Scan for the cell matching the given text and deliver its (x, y) coordinate at center. 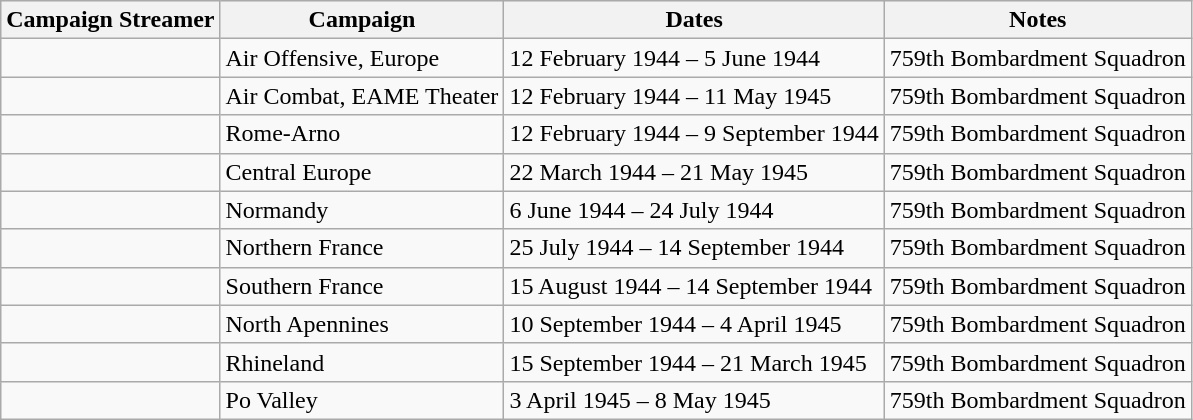
Northern France (362, 248)
10 September 1944 – 4 April 1945 (694, 324)
Normandy (362, 210)
15 August 1944 – 14 September 1944 (694, 286)
Dates (694, 20)
Central Europe (362, 172)
12 February 1944 – 5 June 1944 (694, 58)
12 February 1944 – 11 May 1945 (694, 96)
North Apennines (362, 324)
6 June 1944 – 24 July 1944 (694, 210)
15 September 1944 – 21 March 1945 (694, 362)
Campaign Streamer (110, 20)
3 April 1945 – 8 May 1945 (694, 400)
Notes (1038, 20)
Rome-Arno (362, 134)
Campaign (362, 20)
22 March 1944 – 21 May 1945 (694, 172)
Po Valley (362, 400)
Air Offensive, Europe (362, 58)
25 July 1944 – 14 September 1944 (694, 248)
Southern France (362, 286)
Rhineland (362, 362)
Air Combat, EAME Theater (362, 96)
12 February 1944 – 9 September 1944 (694, 134)
